From the cell containing the given text, extract its center point as (x, y) coordinate. 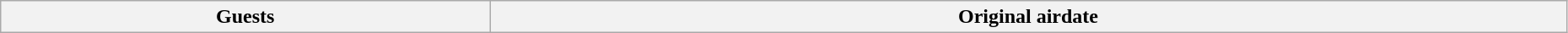
Original airdate (1029, 17)
Guests (245, 17)
